Return [x, y] of the center of cell containing provided text 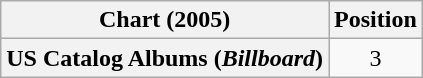
Position [376, 20]
US Catalog Albums (Billboard) [165, 58]
Chart (2005) [165, 20]
3 [376, 58]
